From the cell containing the given text, extract its center point as [X, Y] coordinate. 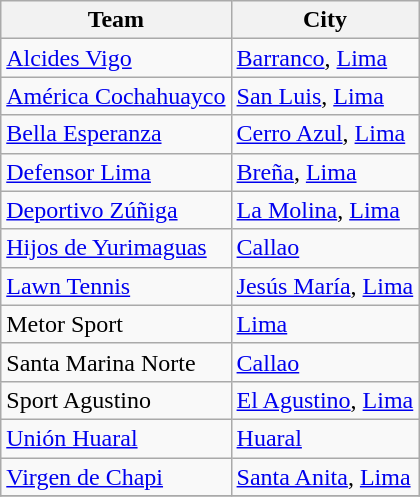
Breña, Lima [325, 172]
Santa Marina Norte [116, 362]
Lawn Tennis [116, 286]
El Agustino, Lima [325, 400]
Santa Anita, Lima [325, 477]
City [325, 20]
Bella Esperanza [116, 134]
San Luis, Lima [325, 96]
Sport Agustino [116, 400]
Barranco, Lima [325, 58]
Defensor Lima [116, 172]
Jesús María, Lima [325, 286]
Metor Sport [116, 324]
Hijos de Yurimaguas [116, 248]
Huaral [325, 438]
Cerro Azul, Lima [325, 134]
América Cochahuayco [116, 96]
Lima [325, 324]
Unión Huaral [116, 438]
La Molina, Lima [325, 210]
Alcides Vigo [116, 58]
Deportivo Zúñiga [116, 210]
Virgen de Chapi [116, 477]
Team [116, 20]
